Pinpoint the cell where the given text exists, returning its [X, Y] midpoint coordinate. 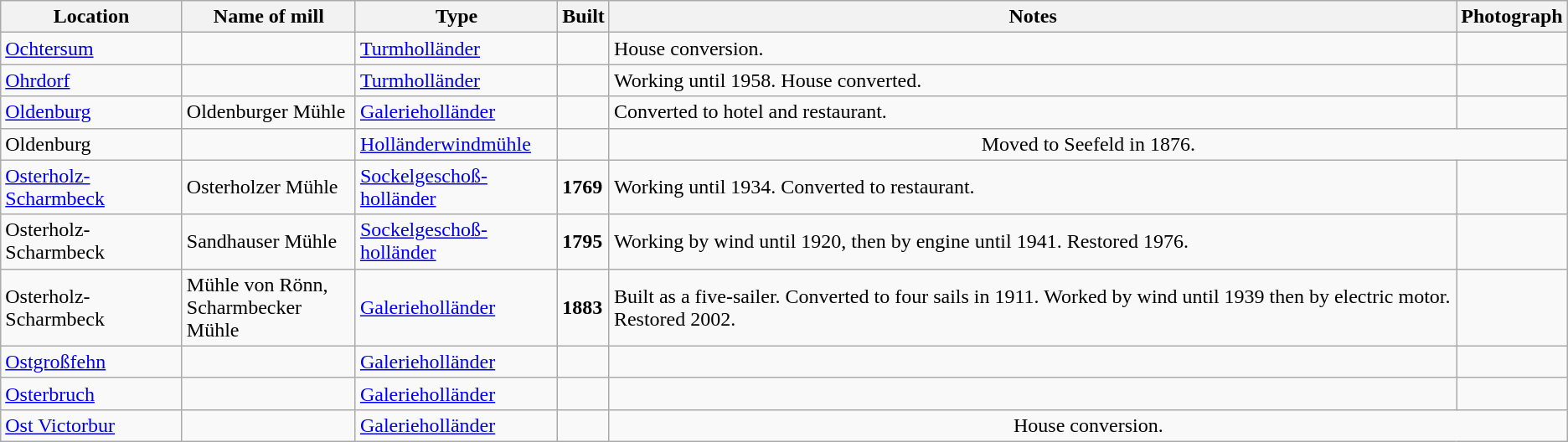
1795 [584, 241]
1883 [584, 307]
Working until 1934. Converted to restaurant. [1032, 188]
Osterholzer Mühle [268, 188]
Built as a five-sailer. Converted to four sails in 1911. Worked by wind until 1939 then by electric motor. Restored 2002. [1032, 307]
Holländerwindmühle [456, 144]
Converted to hotel and restaurant. [1032, 112]
Oldenburger Mühle [268, 112]
Sandhauser Mühle [268, 241]
Ostgroßfehn [92, 362]
Osterbruch [92, 393]
Working by wind until 1920, then by engine until 1941. Restored 1976. [1032, 241]
Notes [1032, 17]
Location [92, 17]
Photograph [1512, 17]
Mühle von Rönn,Scharmbecker Mühle [268, 307]
1769 [584, 188]
Type [456, 17]
Ohrdorf [92, 80]
Moved to Seefeld in 1876. [1088, 144]
Ost Victorbur [92, 425]
Name of mill [268, 17]
Built [584, 17]
Working until 1958. House converted. [1032, 80]
Ochtersum [92, 49]
